Find where the given text appears and provide that cell's center as [x, y] coordinate. 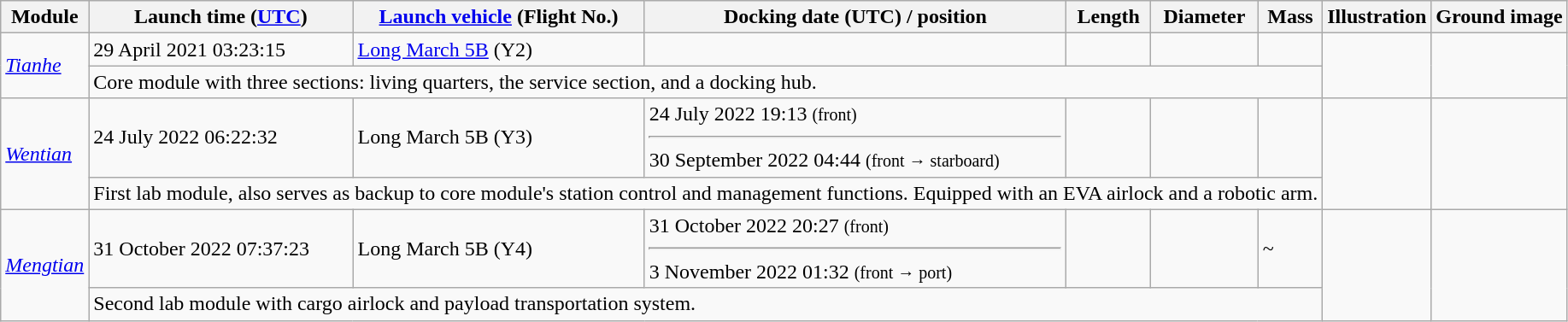
Ground image [1499, 17]
Mass [1290, 17]
Long March 5B (Y4) [499, 249]
24 July 2022 06:22:32 [220, 138]
Module [44, 17]
Mengtian [44, 265]
Docking date (UTC) / position [855, 17]
29 April 2021 03:23:15 [220, 50]
Illustration [1377, 17]
Second lab module with cargo airlock and payload transportation system. [706, 304]
24 July 2022 19:13 (front)30 September 2022 04:44 (front → starboard) [855, 138]
Diameter [1205, 17]
Wentian [44, 154]
Length [1109, 17]
~ [1290, 249]
Long March 5B (Y3) [499, 138]
Launch time (UTC) [220, 17]
First lab module, also serves as backup to core module's station control and management functions. Equipped with an EVA airlock and a robotic arm. [706, 193]
31 October 2022 07:37:23 [220, 249]
Tianhe [44, 66]
Launch vehicle (Flight No.) [499, 17]
Core module with three sections: living quarters, the service section, and a docking hub. [706, 82]
Long March 5B (Y2) [499, 50]
31 October 2022 20:27 (front)3 November 2022 01:32 (front → port) [855, 249]
